Pinpoint the cell where the given text exists, returning its [X, Y] midpoint coordinate. 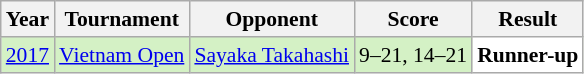
Score [413, 19]
2017 [28, 55]
Vietnam Open [122, 55]
Year [28, 19]
Opponent [272, 19]
9–21, 14–21 [413, 55]
Runner-up [528, 55]
Tournament [122, 19]
Result [528, 19]
Sayaka Takahashi [272, 55]
